Find where the given text appears and provide that cell's center as (X, Y) coordinate. 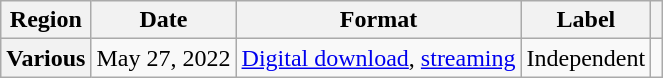
Date (164, 20)
Digital download, streaming (378, 58)
Label (586, 20)
Independent (586, 58)
May 27, 2022 (164, 58)
Region (46, 20)
Various (46, 58)
Format (378, 20)
